Find where the given text appears and provide that cell's center as [x, y] coordinate. 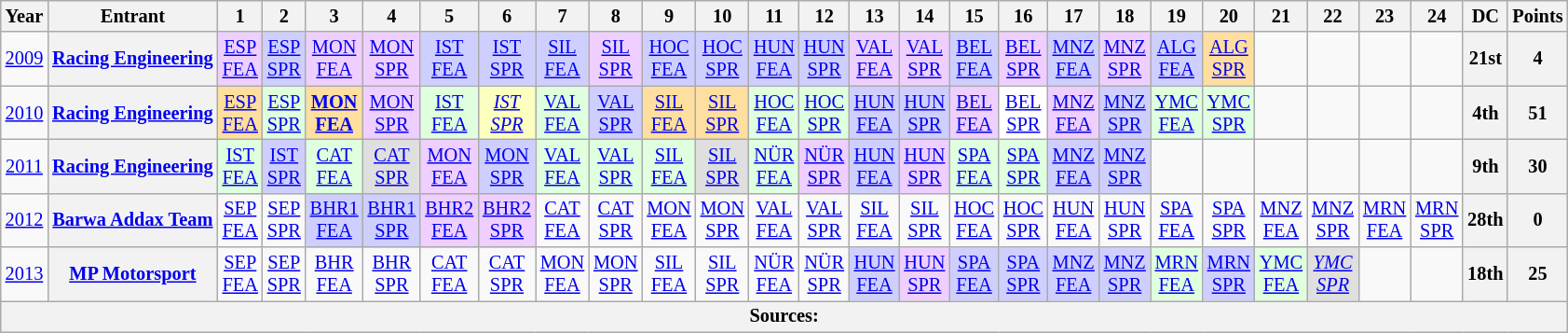
3 [334, 16]
2010 [24, 113]
16 [1023, 16]
8 [615, 16]
2009 [24, 59]
9 [669, 16]
BHR1SPR [392, 220]
6 [507, 16]
BHRSPR [392, 274]
23 [1384, 16]
Points [1537, 16]
ALGFEA [1177, 59]
15 [975, 16]
Barwa Addax Team [132, 220]
13 [875, 16]
2013 [24, 274]
18 [1125, 16]
Year [24, 16]
9th [1485, 166]
BHR2SPR [507, 220]
11 [774, 16]
2 [284, 16]
7 [563, 16]
0 [1537, 220]
20 [1229, 16]
21st [1485, 59]
5 [449, 16]
14 [924, 16]
Sources: [784, 316]
4th [1485, 113]
28th [1485, 220]
ALGSPR [1229, 59]
25 [1537, 274]
BHRFEA [334, 274]
1 [240, 16]
MP Motorsport [132, 274]
DC [1485, 16]
30 [1537, 166]
10 [723, 16]
BHR1FEA [334, 220]
12 [825, 16]
17 [1073, 16]
2011 [24, 166]
BHR2FEA [449, 220]
22 [1332, 16]
2012 [24, 220]
51 [1537, 113]
24 [1437, 16]
19 [1177, 16]
21 [1281, 16]
18th [1485, 274]
Entrant [132, 16]
